Return the (x, y) coordinate for the center point of the cell that contains the specified text.  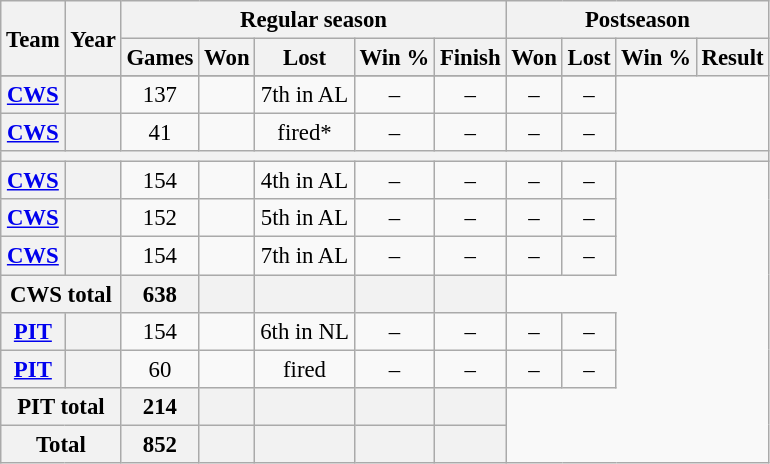
Finish (470, 58)
fired* (304, 133)
Year (93, 38)
Games (160, 58)
214 (160, 406)
CWS total (61, 294)
41 (160, 133)
5th in AL (304, 219)
Team (33, 38)
638 (160, 294)
137 (160, 95)
4th in AL (304, 181)
6th in NL (304, 331)
Total (61, 444)
152 (160, 219)
60 (160, 369)
852 (160, 444)
Postseason (638, 20)
fired (304, 369)
Result (732, 58)
Regular season (314, 20)
PIT total (61, 406)
